Pinpoint the cell where the given text exists, returning its (x, y) midpoint coordinate. 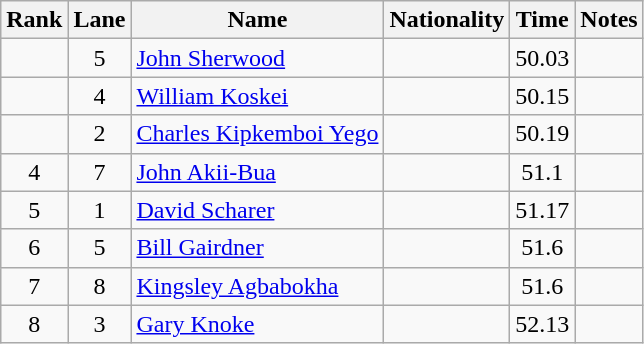
Time (542, 20)
Bill Gairdner (258, 248)
52.13 (542, 324)
2 (100, 134)
Notes (609, 20)
Kingsley Agbabokha (258, 286)
50.03 (542, 58)
51.17 (542, 210)
Lane (100, 20)
Name (258, 20)
Charles Kipkemboi Yego (258, 134)
51.1 (542, 172)
6 (34, 248)
3 (100, 324)
John Sherwood (258, 58)
William Koskei (258, 96)
50.15 (542, 96)
Gary Knoke (258, 324)
Rank (34, 20)
Nationality (447, 20)
David Scharer (258, 210)
50.19 (542, 134)
John Akii-Bua (258, 172)
1 (100, 210)
